Determine the [x, y] coordinate at the center of the cell enclosing the given text.  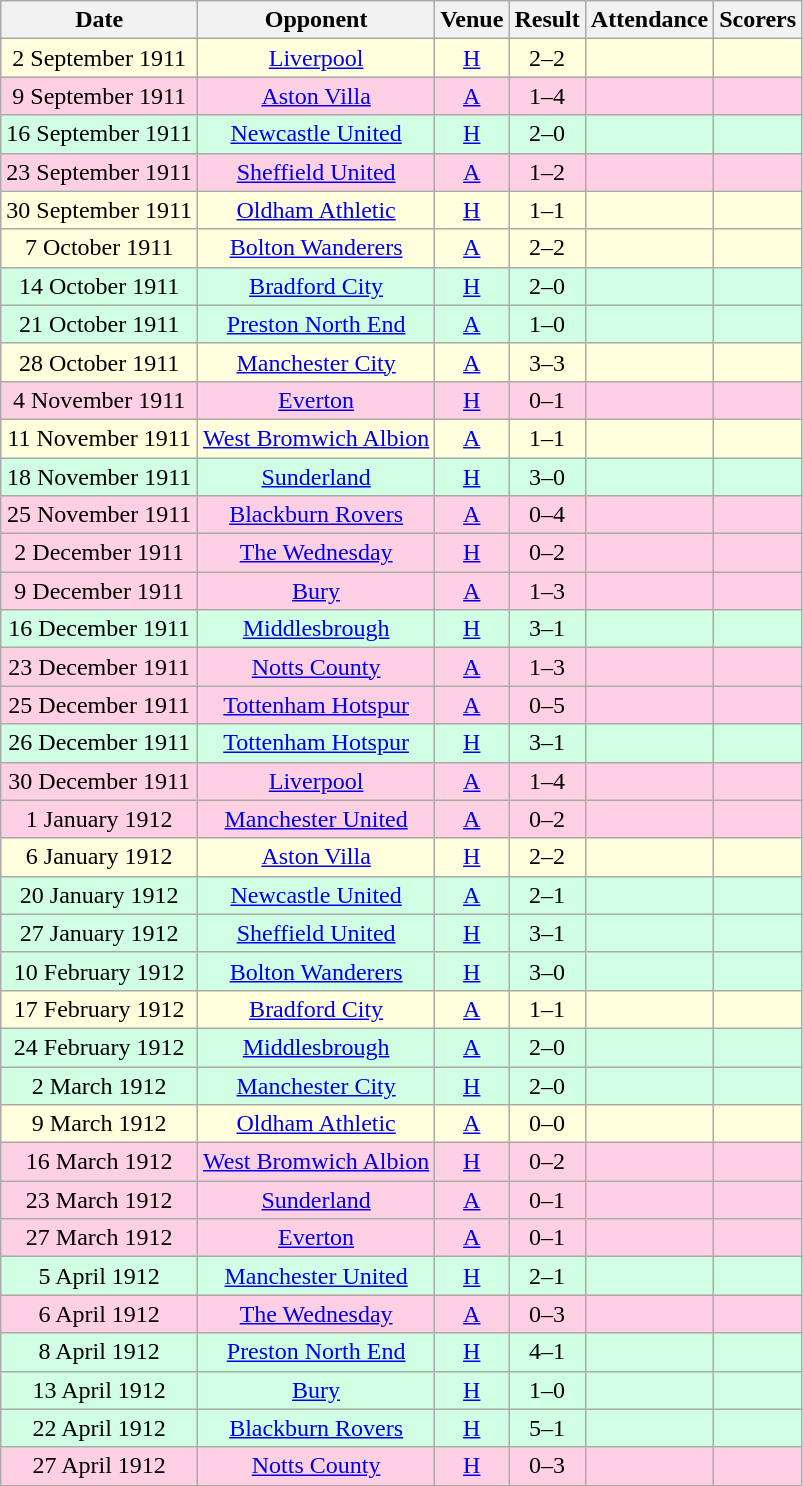
23 March 1912 [100, 1200]
4 November 1911 [100, 400]
9 March 1912 [100, 1124]
1 January 1912 [100, 819]
27 January 1912 [100, 933]
6 January 1912 [100, 857]
0–5 [547, 705]
3–3 [547, 362]
21 October 1911 [100, 324]
Opponent [316, 20]
9 September 1911 [100, 96]
4–1 [547, 1352]
25 December 1911 [100, 705]
17 February 1912 [100, 1009]
2 March 1912 [100, 1085]
9 December 1911 [100, 591]
27 March 1912 [100, 1238]
2 December 1911 [100, 553]
5 April 1912 [100, 1276]
5–1 [547, 1428]
Venue [472, 20]
Date [100, 20]
26 December 1911 [100, 743]
30 September 1911 [100, 210]
0–0 [547, 1124]
10 February 1912 [100, 971]
0–4 [547, 515]
24 February 1912 [100, 1047]
14 October 1911 [100, 286]
23 September 1911 [100, 172]
6 April 1912 [100, 1314]
16 September 1911 [100, 134]
16 March 1912 [100, 1162]
2 September 1911 [100, 58]
20 January 1912 [100, 895]
Result [547, 20]
13 April 1912 [100, 1390]
7 October 1911 [100, 248]
27 April 1912 [100, 1466]
Attendance [649, 20]
11 November 1911 [100, 438]
25 November 1911 [100, 515]
28 October 1911 [100, 362]
Scorers [758, 20]
16 December 1911 [100, 629]
1–2 [547, 172]
23 December 1911 [100, 667]
8 April 1912 [100, 1352]
22 April 1912 [100, 1428]
30 December 1911 [100, 781]
18 November 1911 [100, 477]
